Find where the given text appears and provide that cell's center as (x, y) coordinate. 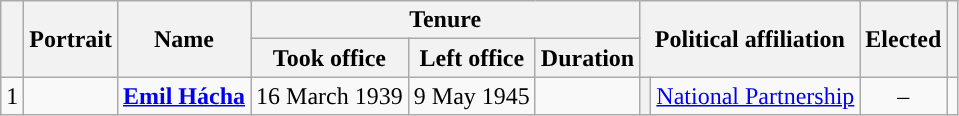
Elected (904, 39)
Portrait (71, 39)
National Partnership (756, 96)
16 March 1939 (330, 96)
Duration (587, 58)
Took office (330, 58)
Name (184, 39)
Political affiliation (750, 39)
– (904, 96)
Emil Hácha (184, 96)
Tenure (446, 20)
Left office (472, 58)
1 (12, 96)
9 May 1945 (472, 96)
